Search for the cell housing the specified text and yield its (x, y) center coordinate. 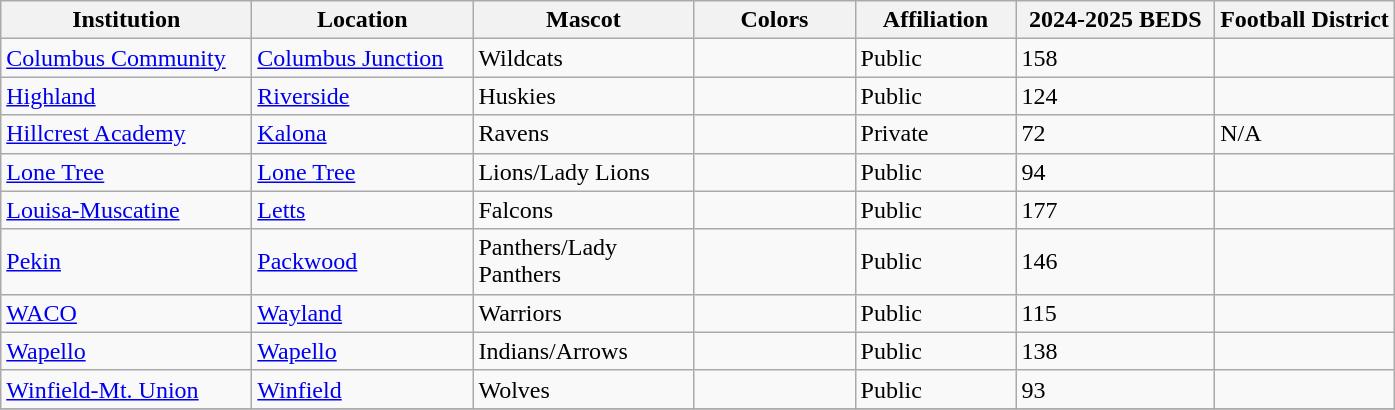
Highland (126, 96)
93 (1116, 389)
Institution (126, 20)
177 (1116, 210)
Wolves (584, 389)
Warriors (584, 313)
138 (1116, 351)
Wildcats (584, 58)
Mascot (584, 20)
Location (362, 20)
124 (1116, 96)
Pekin (126, 262)
Indians/Arrows (584, 351)
Columbus Community (126, 58)
Football District (1305, 20)
Letts (362, 210)
Kalona (362, 134)
Affiliation (936, 20)
Winfield (362, 389)
Columbus Junction (362, 58)
Lions/Lady Lions (584, 172)
Hillcrest Academy (126, 134)
Falcons (584, 210)
Packwood (362, 262)
Louisa-Muscatine (126, 210)
Winfield-Mt. Union (126, 389)
Panthers/Lady Panthers (584, 262)
Wayland (362, 313)
146 (1116, 262)
Private (936, 134)
2024-2025 BEDS (1116, 20)
94 (1116, 172)
Ravens (584, 134)
115 (1116, 313)
Colors (774, 20)
72 (1116, 134)
WACO (126, 313)
Riverside (362, 96)
N/A (1305, 134)
Huskies (584, 96)
158 (1116, 58)
